From the cell containing the given text, extract its center point as (x, y) coordinate. 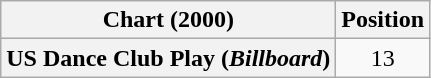
13 (383, 58)
Chart (2000) (168, 20)
Position (383, 20)
US Dance Club Play (Billboard) (168, 58)
